Identify which cell holds the provided text, then report its (x, y) central coordinate. 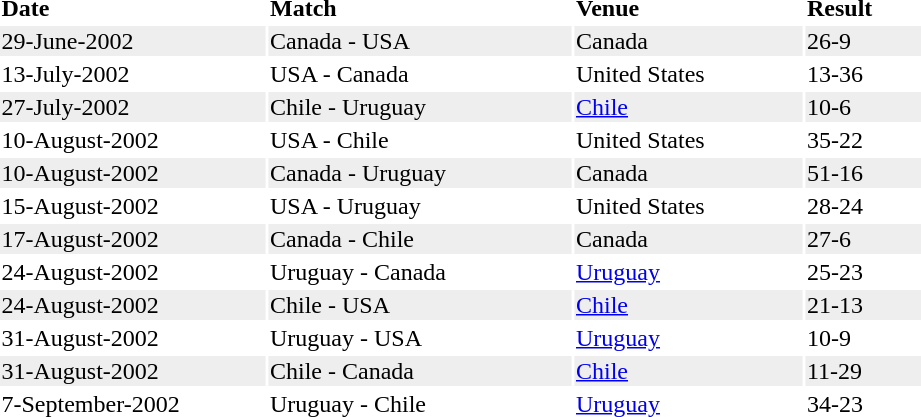
Uruguay - Canada (420, 272)
Chile - Canada (420, 371)
Chile - USA (420, 305)
Canada - USA (420, 41)
Uruguay - USA (420, 338)
Chile - Uruguay (420, 107)
Canada - Chile (420, 239)
USA - Canada (420, 74)
USA - Uruguay (420, 206)
27-July-2002 (133, 107)
Canada - Uruguay (420, 173)
29-June-2002 (133, 41)
15-August-2002 (133, 206)
USA - Chile (420, 140)
13-July-2002 (133, 74)
17-August-2002 (133, 239)
